Detect which cell encompasses the target text, then output its [x, y] center coordinate. 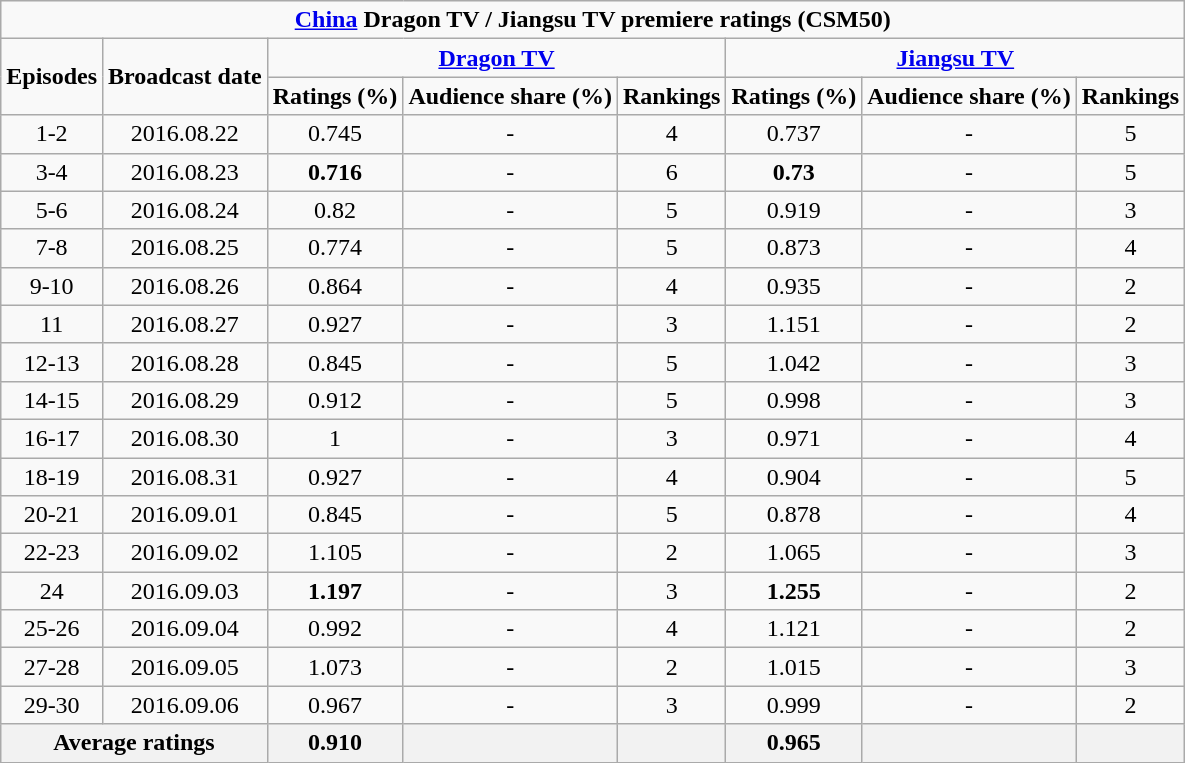
29-30 [52, 705]
1.105 [335, 553]
0.910 [335, 743]
Broadcast date [186, 77]
1.073 [335, 667]
2016.09.05 [186, 667]
0.737 [794, 134]
3-4 [52, 172]
2016.08.27 [186, 324]
22-23 [52, 553]
0.992 [335, 629]
2016.08.28 [186, 362]
1.015 [794, 667]
2016.09.01 [186, 515]
2016.09.02 [186, 553]
2016.08.31 [186, 477]
Jiangsu TV [956, 58]
2016.09.04 [186, 629]
20-21 [52, 515]
0.919 [794, 210]
2016.08.25 [186, 248]
0.878 [794, 515]
1 [335, 438]
0.774 [335, 248]
25-26 [52, 629]
12-13 [52, 362]
11 [52, 324]
1.255 [794, 591]
0.73 [794, 172]
2016.09.03 [186, 591]
0.864 [335, 286]
16-17 [52, 438]
Dragon TV [496, 58]
2016.08.30 [186, 438]
Episodes [52, 77]
0.935 [794, 286]
0.998 [794, 400]
7-8 [52, 248]
0.912 [335, 400]
1.197 [335, 591]
1.042 [794, 362]
0.745 [335, 134]
1.151 [794, 324]
Average ratings [134, 743]
2016.08.24 [186, 210]
5-6 [52, 210]
1.121 [794, 629]
0.873 [794, 248]
1.065 [794, 553]
1-2 [52, 134]
2016.08.22 [186, 134]
18-19 [52, 477]
2016.08.29 [186, 400]
6 [671, 172]
2016.08.23 [186, 172]
0.971 [794, 438]
2016.09.06 [186, 705]
14-15 [52, 400]
China Dragon TV / Jiangsu TV premiere ratings (CSM50) [593, 20]
9-10 [52, 286]
27-28 [52, 667]
0.904 [794, 477]
0.82 [335, 210]
0.967 [335, 705]
2016.08.26 [186, 286]
0.716 [335, 172]
0.965 [794, 743]
24 [52, 591]
0.999 [794, 705]
